Determine the (x, y) coordinate at the center of the cell enclosing the given text.  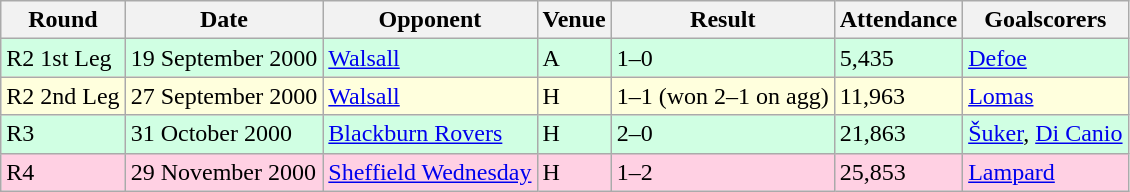
29 November 2000 (224, 172)
R4 (63, 172)
31 October 2000 (224, 134)
R2 2nd Leg (63, 96)
Blackburn Rovers (430, 134)
A (574, 58)
21,863 (898, 134)
Round (63, 20)
Sheffield Wednesday (430, 172)
25,853 (898, 172)
11,963 (898, 96)
Lomas (1046, 96)
Opponent (430, 20)
Result (722, 20)
Šuker, Di Canio (1046, 134)
R3 (63, 134)
19 September 2000 (224, 58)
1–1 (won 2–1 on agg) (722, 96)
Goalscorers (1046, 20)
Venue (574, 20)
Attendance (898, 20)
Date (224, 20)
2–0 (722, 134)
R2 1st Leg (63, 58)
5,435 (898, 58)
27 September 2000 (224, 96)
Defoe (1046, 58)
1–0 (722, 58)
Lampard (1046, 172)
1–2 (722, 172)
